Pinpoint the cell where the given text exists, returning its (x, y) midpoint coordinate. 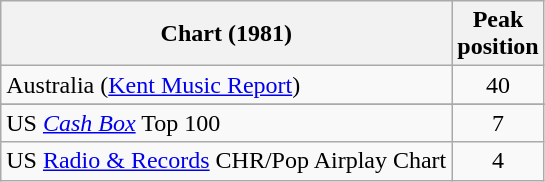
40 (498, 85)
7 (498, 123)
Chart (1981) (226, 34)
Peakposition (498, 34)
US Cash Box Top 100 (226, 123)
Australia (Kent Music Report) (226, 85)
US Radio & Records CHR/Pop Airplay Chart (226, 161)
4 (498, 161)
